Output the (x, y) coordinate of the center of the cell containing the given text.  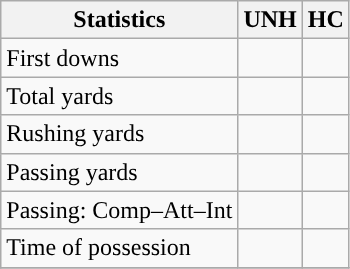
First downs (120, 58)
Time of possession (120, 248)
Statistics (120, 20)
UNH (270, 20)
Total yards (120, 96)
HC (326, 20)
Rushing yards (120, 134)
Passing yards (120, 172)
Passing: Comp–Att–Int (120, 210)
